Scan for the cell matching the given text and deliver its [x, y] coordinate at center. 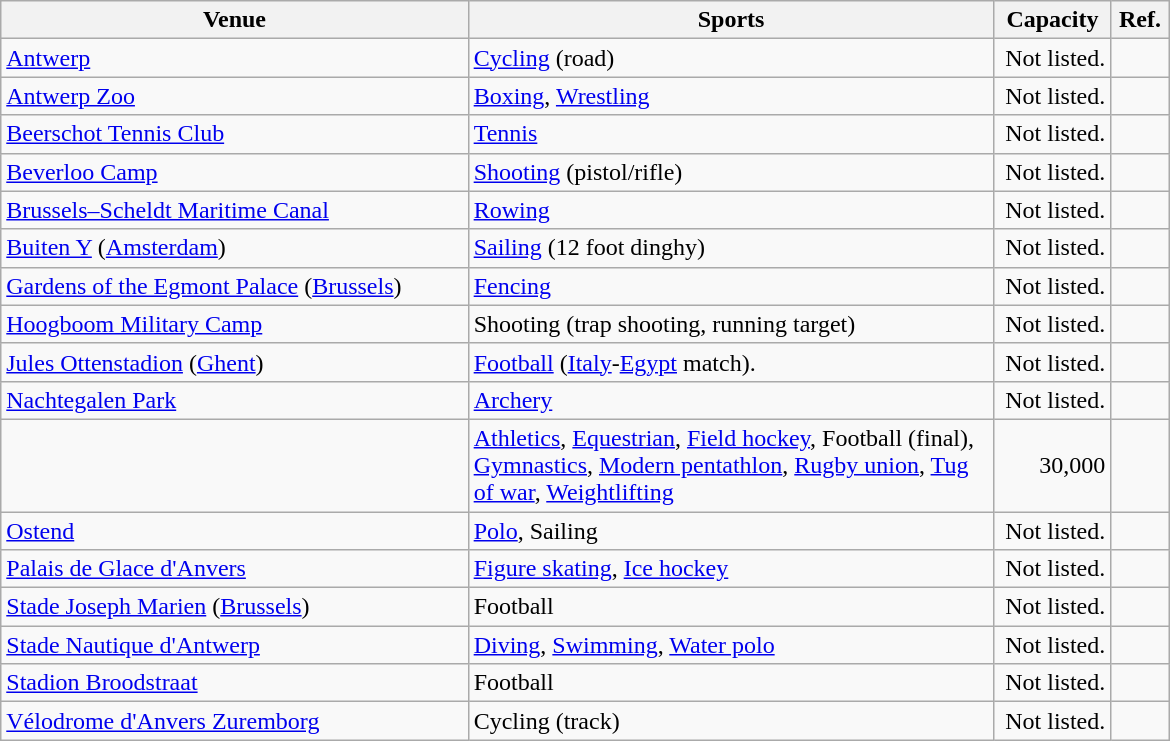
Cycling (road) [731, 58]
Ref. [1140, 20]
Figure skating, Ice hockey [731, 569]
Shooting (trap shooting, running target) [731, 324]
Fencing [731, 286]
Sports [731, 20]
Ostend [234, 531]
Shooting (pistol/rifle) [731, 172]
Antwerp Zoo [234, 96]
Capacity [1052, 20]
Beerschot Tennis Club [234, 134]
Sailing (12 foot dinghy) [731, 248]
Tennis [731, 134]
Stade Nautique d'Antwerp [234, 645]
Stadion Broodstraat [234, 683]
Hoogboom Military Camp [234, 324]
Stade Joseph Marien (Brussels) [234, 607]
Jules Ottenstadion (Ghent) [234, 362]
Athletics, Equestrian, Field hockey, Football (final), Gymnastics, Modern pentathlon, Rugby union, Tug of war, Weightlifting [731, 465]
Venue [234, 20]
Archery [731, 400]
Antwerp [234, 58]
Brussels–Scheldt Maritime Canal [234, 210]
Palais de Glace d'Anvers [234, 569]
Beverloo Camp [234, 172]
Buiten Y (Amsterdam) [234, 248]
Cycling (track) [731, 721]
Polo, Sailing [731, 531]
Diving, Swimming, Water polo [731, 645]
Football (Italy-Egypt match). [731, 362]
30,000 [1052, 465]
Gardens of the Egmont Palace (Brussels) [234, 286]
Rowing [731, 210]
Vélodrome d'Anvers Zuremborg [234, 721]
Nachtegalen Park [234, 400]
Boxing, Wrestling [731, 96]
